Detect which cell encompasses the target text, then output its [X, Y] center coordinate. 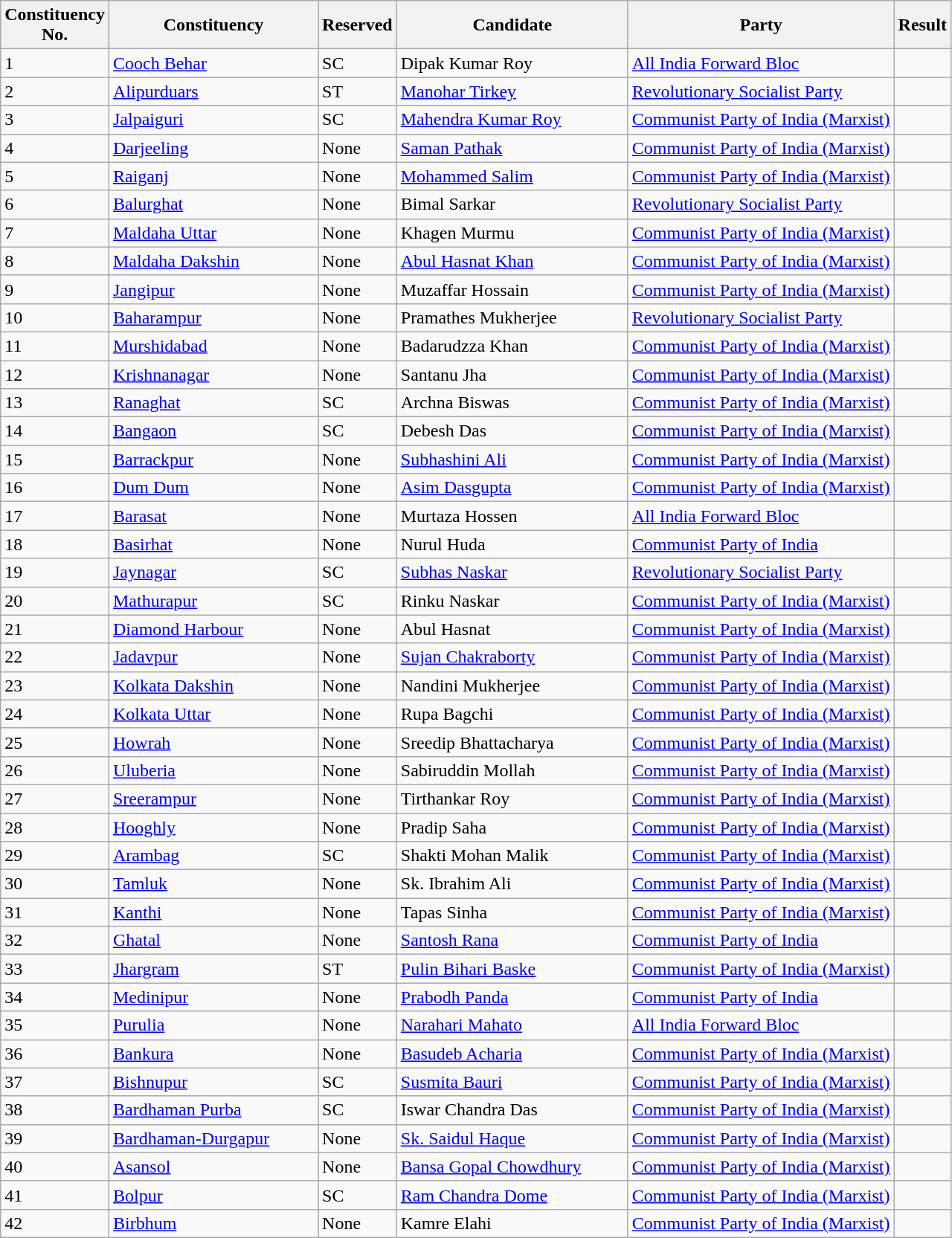
Pradip Saha [512, 828]
Medinipur [213, 997]
Badarudzza Khan [512, 346]
Dipak Kumar Roy [512, 63]
40 [55, 1167]
41 [55, 1195]
42 [55, 1223]
Kanthi [213, 912]
Candidate [512, 25]
Sk. Saidul Haque [512, 1138]
31 [55, 912]
Raiganj [213, 176]
37 [55, 1082]
1 [55, 63]
Kolkata Dakshin [213, 686]
39 [55, 1138]
20 [55, 601]
Dum Dum [213, 488]
Barasat [213, 516]
24 [55, 714]
Bangaon [213, 431]
Bimal Sarkar [512, 204]
32 [55, 941]
27 [55, 799]
10 [55, 317]
4 [55, 148]
Pramathes Mukherjee [512, 317]
11 [55, 346]
Ram Chandra Dome [512, 1195]
Arambag [213, 856]
13 [55, 403]
Sreerampur [213, 799]
12 [55, 374]
Manohar Tirkey [512, 91]
Party [761, 25]
25 [55, 742]
9 [55, 289]
33 [55, 969]
Reserved [358, 25]
Darjeeling [213, 148]
Debesh Das [512, 431]
Sk. Ibrahim Ali [512, 884]
Jalpaiguri [213, 120]
Tapas Sinha [512, 912]
5 [55, 176]
Nandini Mukherjee [512, 686]
16 [55, 488]
17 [55, 516]
Purulia [213, 1025]
18 [55, 544]
Pulin Bihari Baske [512, 969]
Kolkata Uttar [213, 714]
29 [55, 856]
Balurghat [213, 204]
Barrackpur [213, 460]
7 [55, 233]
35 [55, 1025]
Sabiruddin Mollah [512, 770]
Abul Hasnat Khan [512, 261]
28 [55, 828]
Basudeb Acharia [512, 1054]
Bansa Gopal Chowdhury [512, 1167]
Alipurduars [213, 91]
Bardhaman-Durgapur [213, 1138]
Saman Pathak [512, 148]
Bolpur [213, 1195]
Jhargram [213, 969]
Jadavpur [213, 657]
Cooch Behar [213, 63]
23 [55, 686]
38 [55, 1110]
Result [922, 25]
Nurul Huda [512, 544]
8 [55, 261]
Iswar Chandra Das [512, 1110]
Maldaha Dakshin [213, 261]
Santanu Jha [512, 374]
Mathurapur [213, 601]
Ranaghat [213, 403]
Basirhat [213, 544]
Hooghly [213, 828]
Uluberia [213, 770]
Khagen Murmu [512, 233]
Maldaha Uttar [213, 233]
Diamond Harbour [213, 629]
Jangipur [213, 289]
Bardhaman Purba [213, 1110]
Ghatal [213, 941]
Prabodh Panda [512, 997]
Santosh Rana [512, 941]
Sreedip Bhattacharya [512, 742]
Narahari Mahato [512, 1025]
34 [55, 997]
Murtaza Hossen [512, 516]
Asim Dasgupta [512, 488]
36 [55, 1054]
Tirthankar Roy [512, 799]
2 [55, 91]
Constituency [213, 25]
Mohammed Salim [512, 176]
Sujan Chakraborty [512, 657]
Subhas Naskar [512, 573]
Rinku Naskar [512, 601]
Howrah [213, 742]
Tamluk [213, 884]
Baharampur [213, 317]
30 [55, 884]
Birbhum [213, 1223]
Subhashini Ali [512, 460]
Rupa Bagchi [512, 714]
3 [55, 120]
Krishnanagar [213, 374]
Constituency No. [55, 25]
19 [55, 573]
Shakti Mohan Malik [512, 856]
22 [55, 657]
Jaynagar [213, 573]
15 [55, 460]
14 [55, 431]
21 [55, 629]
Susmita Bauri [512, 1082]
Abul Hasnat [512, 629]
Kamre Elahi [512, 1223]
Murshidabad [213, 346]
Bankura [213, 1054]
Mahendra Kumar Roy [512, 120]
26 [55, 770]
Bishnupur [213, 1082]
6 [55, 204]
Asansol [213, 1167]
Archna Biswas [512, 403]
Muzaffar Hossain [512, 289]
